Identify which cell holds the provided text, then report its [X, Y] central coordinate. 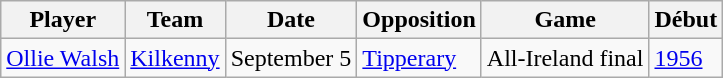
Team [175, 20]
Ollie Walsh [63, 58]
Player [63, 20]
1956 [686, 58]
Kilkenny [175, 58]
All-Ireland final [565, 58]
September 5 [291, 58]
Date [291, 20]
Opposition [419, 20]
Tipperary [419, 58]
Début [686, 20]
Game [565, 20]
